Capture the cell that displays the provided text and extract its [X, Y] central coordinate. 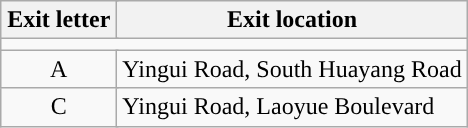
A [59, 69]
C [59, 107]
Yingui Road, South Huayang Road [292, 69]
Exit location [292, 20]
Yingui Road, Laoyue Boulevard [292, 107]
Exit letter [59, 20]
